From the cell containing the given text, extract its center point as [x, y] coordinate. 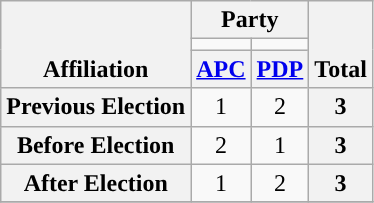
After Election [96, 183]
Before Election [96, 145]
Total [341, 44]
Previous Election [96, 107]
PDP [280, 69]
Party [250, 20]
APC [221, 69]
Affiliation [96, 44]
